Capture the cell that displays the provided text and extract its (X, Y) central coordinate. 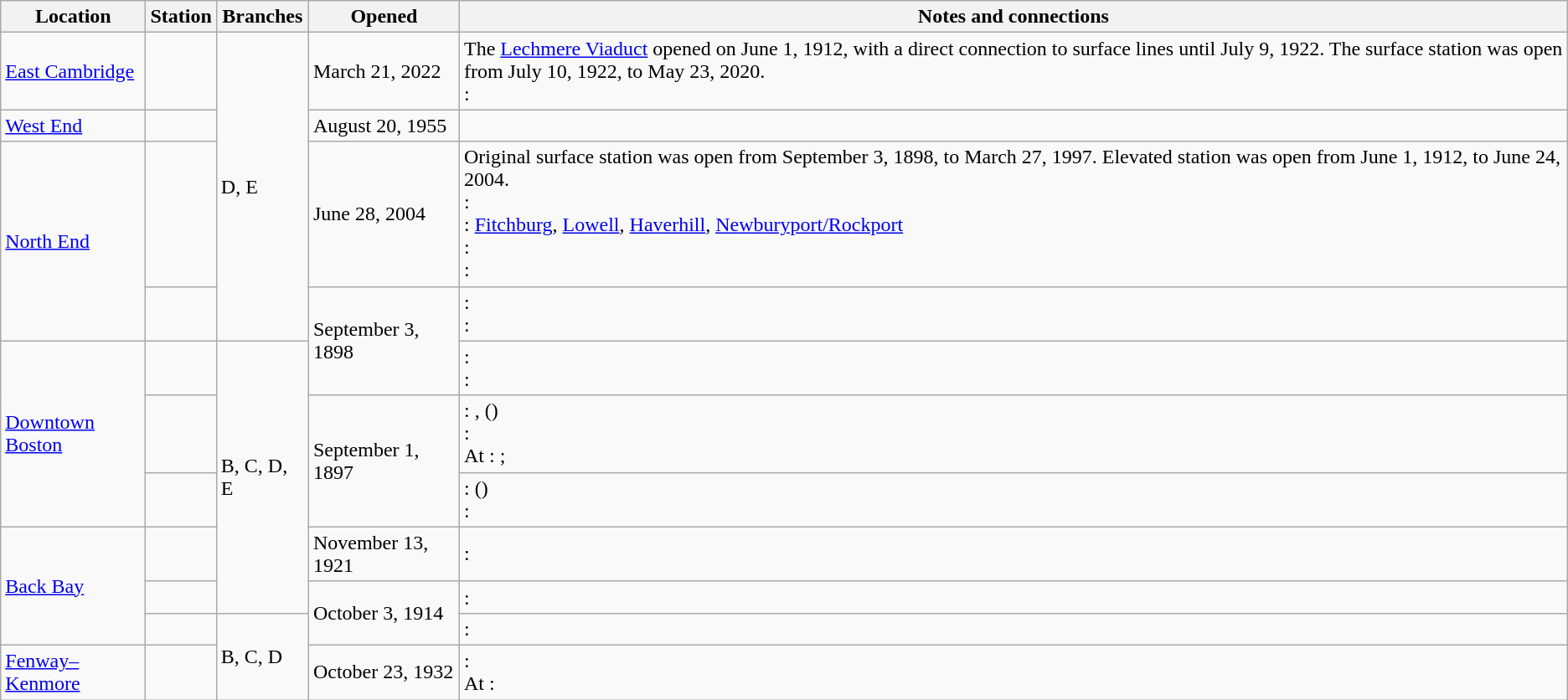
October 3, 1914 (384, 613)
Fenway–Kenmore (74, 672)
October 23, 1932 (384, 672)
: , (): At : ; (1014, 434)
Notes and connections (1014, 17)
August 20, 1955 (384, 126)
March 21, 2022 (384, 71)
Branches (262, 17)
Opened (384, 17)
D, E (262, 187)
West End (74, 126)
B, C, D (262, 656)
Downtown Boston (74, 434)
September 1, 1897 (384, 461)
November 13, 1921 (384, 554)
East Cambridge (74, 71)
: (): (1014, 499)
North End (74, 241)
September 3, 1898 (384, 341)
Location (74, 17)
B, C, D, E (262, 477)
June 28, 2004 (384, 214)
: At : (1014, 672)
Station (181, 17)
Back Bay (74, 586)
